Output the [X, Y] coordinate of the center of the cell containing the given text.  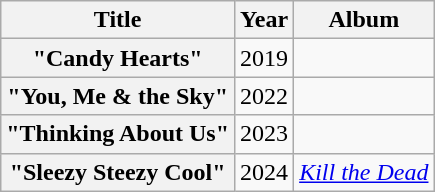
Kill the Dead [364, 172]
"Candy Hearts" [118, 58]
Title [118, 20]
"Sleezy Steezy Cool" [118, 172]
Year [264, 20]
2024 [264, 172]
2022 [264, 96]
"Thinking About Us" [118, 134]
2019 [264, 58]
Album [364, 20]
"You, Me & the Sky" [118, 96]
2023 [264, 134]
